Search for the cell housing the specified text and yield its [x, y] center coordinate. 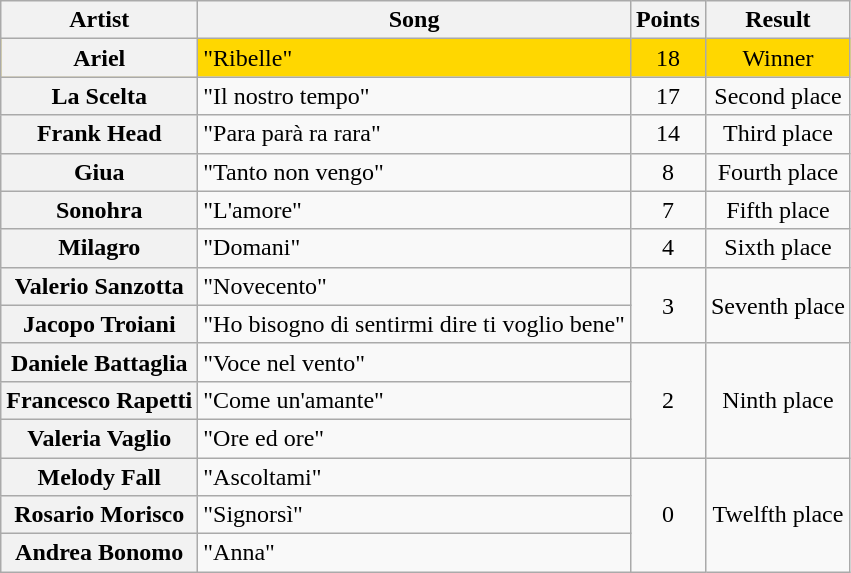
Milagro [100, 248]
"Ho bisogno di sentirmi dire ti voglio bene" [414, 324]
Valerio Sanzotta [100, 286]
"Signorsì" [414, 515]
3 [668, 305]
Jacopo Troiani [100, 324]
Daniele Battaglia [100, 362]
0 [668, 515]
Result [778, 20]
Rosario Morisco [100, 515]
Sonohra [100, 210]
La Scelta [100, 96]
Melody Fall [100, 477]
Artist [100, 20]
"Para parà ra rara" [414, 134]
"Ore ed ore" [414, 438]
Song [414, 20]
8 [668, 172]
Second place [778, 96]
Third place [778, 134]
17 [668, 96]
"Anna" [414, 553]
Sixth place [778, 248]
"Voce nel vento" [414, 362]
Giua [100, 172]
2 [668, 400]
Ninth place [778, 400]
Francesco Rapetti [100, 400]
18 [668, 58]
4 [668, 248]
Frank Head [100, 134]
14 [668, 134]
"Ribelle" [414, 58]
Valeria Vaglio [100, 438]
7 [668, 210]
"Il nostro tempo" [414, 96]
Twelfth place [778, 515]
"L'amore" [414, 210]
"Tanto non vengo" [414, 172]
Fifth place [778, 210]
Points [668, 20]
"Novecento" [414, 286]
Winner [778, 58]
Seventh place [778, 305]
Fourth place [778, 172]
Andrea Bonomo [100, 553]
"Domani" [414, 248]
"Ascoltami" [414, 477]
Ariel [100, 58]
"Come un'amante" [414, 400]
